Return (x, y) of the center of cell containing provided text 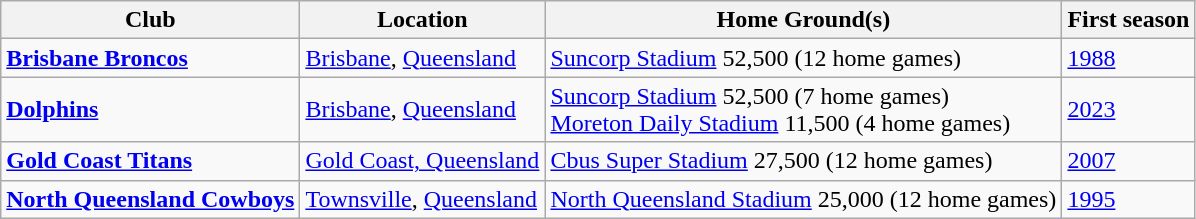
First season (1128, 20)
1995 (1128, 199)
Home Ground(s) (804, 20)
Suncorp Stadium 52,500 (12 home games) (804, 58)
2023 (1128, 110)
Club (150, 20)
Gold Coast Titans (150, 161)
Townsville, Queensland (422, 199)
Suncorp Stadium 52,500 (7 home games)Moreton Daily Stadium 11,500 (4 home games) (804, 110)
Cbus Super Stadium 27,500 (12 home games) (804, 161)
Gold Coast, Queensland (422, 161)
Dolphins (150, 110)
North Queensland Stadium 25,000 (12 home games) (804, 199)
1988 (1128, 58)
Location (422, 20)
2007 (1128, 161)
Brisbane Broncos (150, 58)
North Queensland Cowboys (150, 199)
